Provide the (X, Y) coordinate of the cell's center where the given text is located.  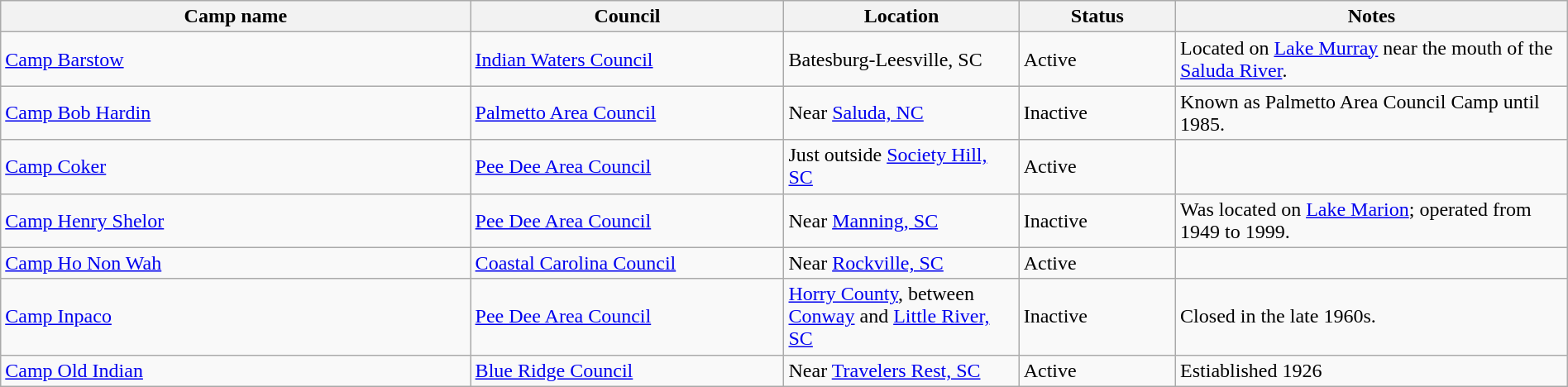
Palmetto Area Council (627, 112)
Batesburg-Leesville, SC (901, 60)
Located on Lake Murray near the mouth of the Saluda River. (1372, 60)
Location (901, 17)
Camp Ho Non Wah (236, 263)
Blue Ridge Council (627, 370)
Horry County, between Conway and Little River, SC (901, 317)
Camp name (236, 17)
Near Travelers Rest, SC (901, 370)
Coastal Carolina Council (627, 263)
Status (1097, 17)
Closed in the late 1960s. (1372, 317)
Indian Waters Council (627, 60)
Camp Coker (236, 167)
Near Rockville, SC (901, 263)
Notes (1372, 17)
Just outside Society Hill, SC (901, 167)
Near Manning, SC (901, 220)
Near Saluda, NC (901, 112)
Known as Palmetto Area Council Camp until 1985. (1372, 112)
Camp Inpaco (236, 317)
Estiablished 1926 (1372, 370)
Camp Henry Shelor (236, 220)
Council (627, 17)
Camp Old Indian (236, 370)
Camp Bob Hardin (236, 112)
Was located on Lake Marion; operated from 1949 to 1999. (1372, 220)
Camp Barstow (236, 60)
